For the text-containing cell, return its midpoint in [X, Y] coordinate format. 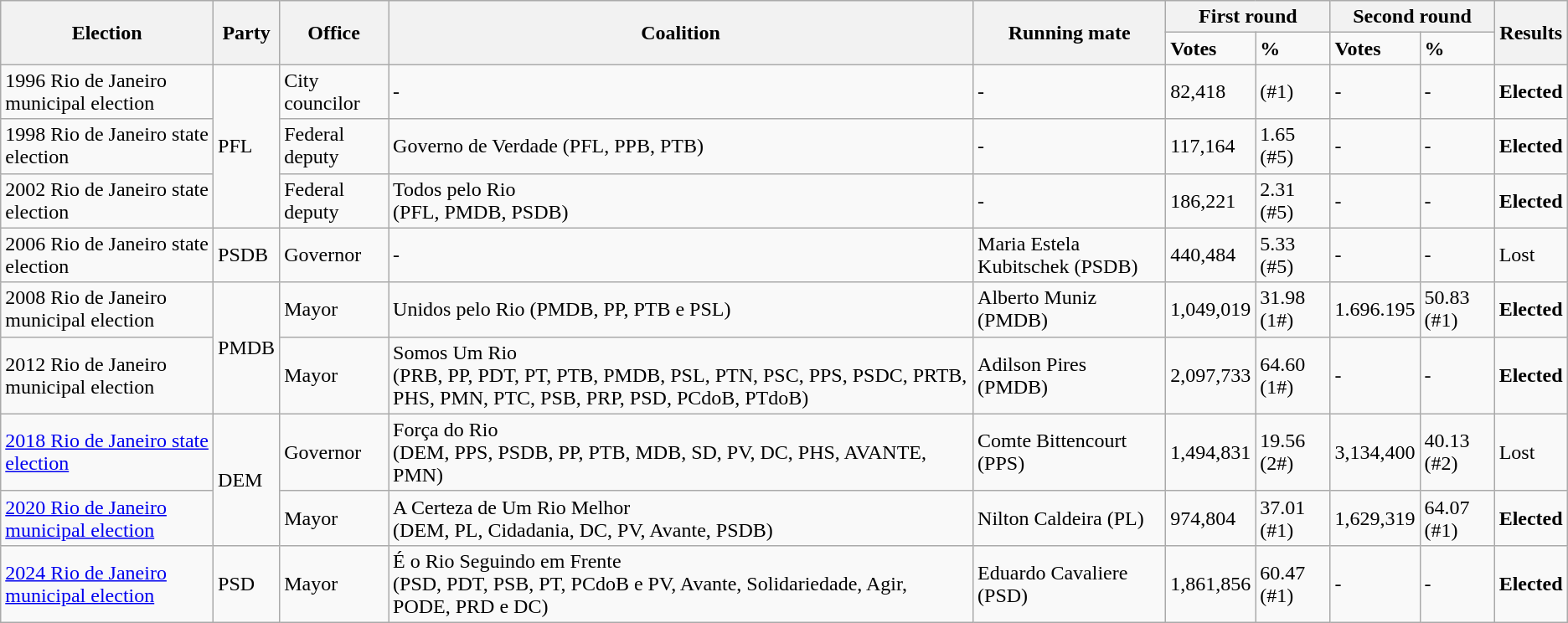
1,861,856 [1211, 584]
Força do Rio(DEM, PPS, PSDB, PP, PTB, MDB, SD, PV, DC, PHS, AVANTE, PMN) [681, 452]
2012 Rio de Janeiro municipal election [107, 375]
1,629,319 [1375, 517]
Second round [1412, 17]
Coalition [681, 33]
A Certeza de Um Rio Melhor(DEM, PL, Cidadania, DC, PV, Avante, PSDB) [681, 517]
É o Rio Seguindo em Frente(PSD, PDT, PSB, PT, PCdoB e PV, Avante, Solidariedade, Agir, PODE, PRD e DC) [681, 584]
Unidos pelo Rio (PMDB, PP, PTB e PSL) [681, 310]
2006 Rio de Janeiro state election [107, 255]
Nilton Caldeira (PL) [1070, 517]
1998 Rio de Janeiro state election [107, 146]
Maria Estela Kubitschek (PSDB) [1070, 255]
City councilor [334, 92]
82,418 [1211, 92]
50.83 (#1) [1457, 310]
31.98 (1#) [1293, 310]
440,484 [1211, 255]
Election [107, 33]
PSD [246, 584]
60.47 (#1) [1293, 584]
2018 Rio de Janeiro state election [107, 452]
40.13 (#2) [1457, 452]
Adilson Pires (PMDB) [1070, 375]
2020 Rio de Janeiro municipal election [107, 517]
Comte Bittencourt (PPS) [1070, 452]
2.31 (#5) [1293, 201]
Somos Um Rio(PRB, PP, PDT, PT, PTB, PMDB, PSL, PTN, PSC, PPS, PSDC, PRTB, PHS, PMN, PTC, PSB, PRP, PSD, PCdoB, PTdoB) [681, 375]
19.56 (2#) [1293, 452]
1.696.195 [1375, 310]
2,097,733 [1211, 375]
Todos pelo Rio(PFL, PMDB, PSDB) [681, 201]
DEM [246, 479]
2024 Rio de Janeiro municipal election [107, 584]
PFL [246, 146]
186,221 [1211, 201]
Alberto Muniz (PMDB) [1070, 310]
Eduardo Cavaliere (PSD) [1070, 584]
PSDB [246, 255]
1.65 (#5) [1293, 146]
1996 Rio de Janeiro municipal election [107, 92]
Party [246, 33]
64.07 (#1) [1457, 517]
64.60 (1#) [1293, 375]
Running mate [1070, 33]
Governo de Verdade (PFL, PPB, PTB) [681, 146]
2008 Rio de Janeiro municipal election [107, 310]
974,804 [1211, 517]
PMDB [246, 348]
1,049,019 [1211, 310]
3,134,400 [1375, 452]
First round [1248, 17]
37.01 (#1) [1293, 517]
1,494,831 [1211, 452]
Results [1531, 33]
(#1) [1293, 92]
117,164 [1211, 146]
Office [334, 33]
5.33 (#5) [1293, 255]
2002 Rio de Janeiro state election [107, 201]
